Return [x, y] of the center of cell containing provided text 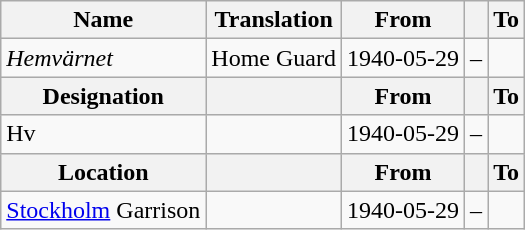
Name [104, 20]
Hemvärnet [104, 58]
Hv [104, 134]
Stockholm Garrison [104, 210]
Home Guard [274, 58]
Designation [104, 96]
Location [104, 172]
Translation [274, 20]
